Pinpoint the cell where the given text exists, returning its (X, Y) midpoint coordinate. 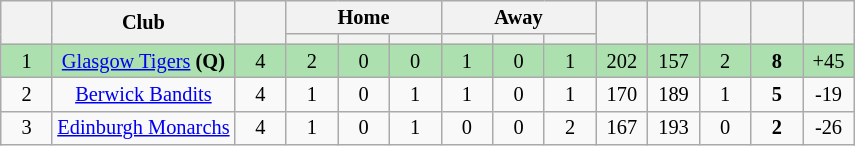
157 (674, 61)
8 (777, 61)
3 (27, 128)
193 (674, 128)
Glasgow Tigers (Q) (143, 61)
189 (674, 94)
Away (518, 17)
170 (622, 94)
Home (364, 17)
-19 (829, 94)
+45 (829, 61)
-26 (829, 128)
5 (777, 94)
Edinburgh Monarchs (143, 128)
Berwick Bandits (143, 94)
167 (622, 128)
202 (622, 61)
Club (143, 22)
